Search for the cell housing the specified text and yield its [x, y] center coordinate. 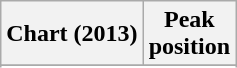
Peakposition [189, 34]
Chart (2013) [72, 34]
